Extract the [x, y] coordinate from the center of the cell holding the provided text.  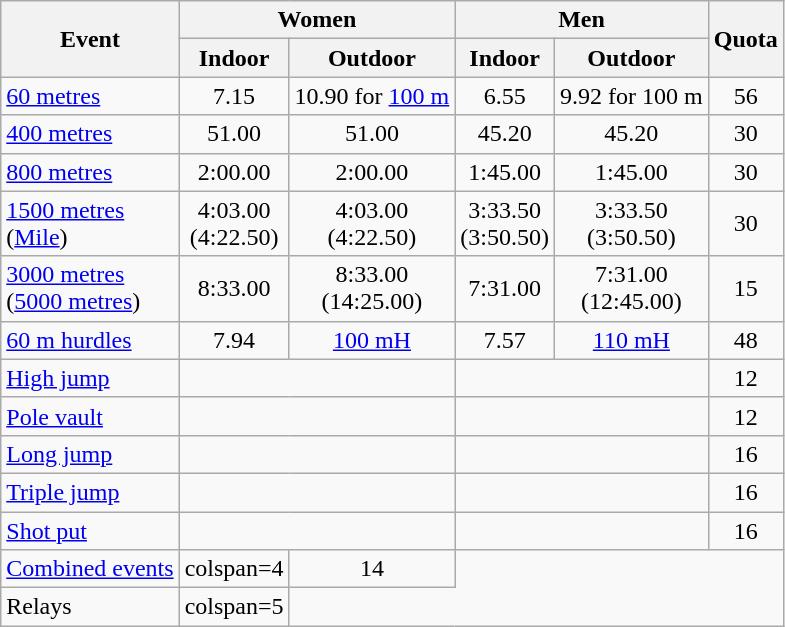
Combined events [90, 569]
800 metres [90, 172]
14 [372, 569]
colspan=5 [234, 607]
10.90 for 100 m [372, 96]
7:31.00 [505, 288]
7.15 [234, 96]
48 [746, 340]
9.92 for 100 m [632, 96]
8:33.00(14:25.00) [372, 288]
60 m hurdles [90, 340]
100 mH [372, 340]
7.57 [505, 340]
3000 metres(5000 metres) [90, 288]
7.94 [234, 340]
Triple jump [90, 492]
Long jump [90, 454]
56 [746, 96]
6.55 [505, 96]
400 metres [90, 134]
Men [582, 20]
1500 metres(Mile) [90, 224]
Quota [746, 39]
15 [746, 288]
High jump [90, 378]
110 mH [632, 340]
Event [90, 39]
colspan=4 [234, 569]
Shot put [90, 531]
8:33.00 [234, 288]
60 metres [90, 96]
Relays [90, 607]
Pole vault [90, 416]
7:31.00(12:45.00) [632, 288]
Women [317, 20]
